Return [x, y] of the center of cell containing provided text 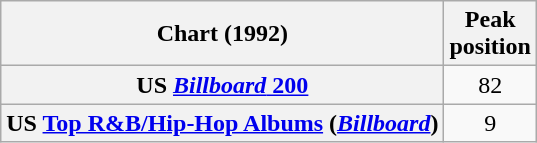
US Billboard 200 [222, 85]
Peak position [490, 34]
9 [490, 123]
US Top R&B/Hip-Hop Albums (Billboard) [222, 123]
82 [490, 85]
Chart (1992) [222, 34]
